Capture the cell that displays the provided text and extract its [x, y] central coordinate. 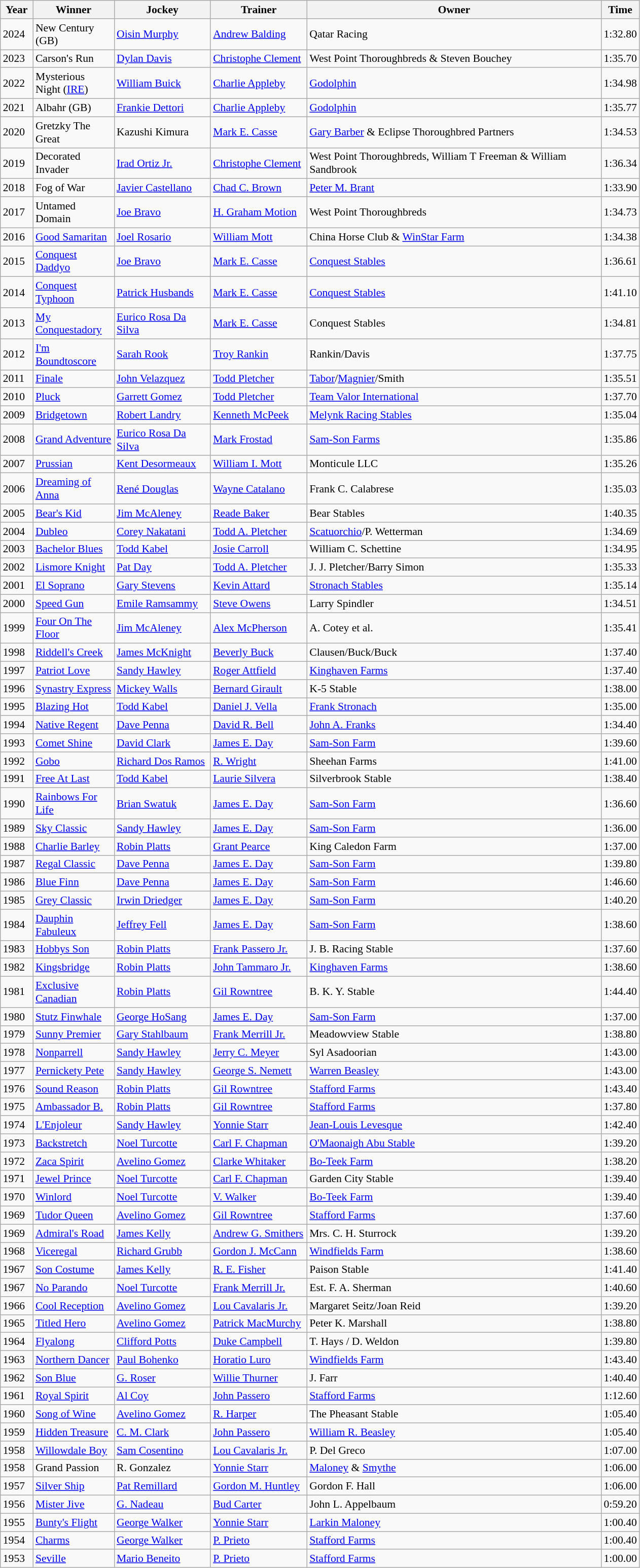
William R. Beasley [454, 1432]
Gary Stevens [162, 586]
Jean-Louis Levesque [454, 1125]
Daniel J. Vella [259, 707]
New Century (GB) [74, 34]
Mrs. C. H. Sturrock [454, 1233]
Sunny Premier [74, 1035]
Larry Spindler [454, 603]
Admiral's Road [74, 1233]
1:34.81 [620, 324]
Finale [74, 379]
1965 [17, 1324]
Margaret Seitz/Joan Reid [454, 1306]
Meadowview Stable [454, 1035]
Pat Remillard [162, 1486]
Winner [74, 10]
Royal Spirit [74, 1396]
1984 [17, 925]
Albahr (GB) [74, 108]
2013 [17, 324]
Pluck [74, 397]
2021 [17, 108]
O'Maonaigh Abu Stable [454, 1143]
Winlord [74, 1197]
Gordon J. McCann [259, 1252]
2012 [17, 354]
Mickey Walls [162, 689]
Bachelor Blues [74, 549]
Clausen/Buck/Buck [454, 653]
James McKnight [162, 653]
2018 [17, 188]
H. Graham Motion [259, 212]
Andrew G. Smithers [259, 1233]
Laurie Silvera [259, 779]
Kingsbridge [74, 968]
Mysterious Night (IRE) [74, 83]
Rankin/Davis [454, 354]
Monticule LLC [454, 464]
2009 [17, 415]
K-5 Stable [454, 689]
Conquest Typhoon [74, 292]
1:38.20 [620, 1161]
1:44.40 [620, 992]
Frankie Dettori [162, 108]
Corey Nakatani [162, 531]
1977 [17, 1071]
Est. F. A. Sherman [454, 1288]
1993 [17, 743]
Pat Day [162, 567]
1:35.77 [620, 108]
Gordon F. Hall [454, 1486]
1971 [17, 1179]
David R. Bell [259, 725]
2003 [17, 549]
Larkin Maloney [454, 1522]
Backstretch [74, 1143]
Son Costume [74, 1270]
Syl Asadoorian [454, 1053]
1:35.41 [620, 628]
Joel Rosario [162, 237]
1:41.10 [620, 292]
Rainbows For Life [74, 803]
Exclusive Canadian [74, 992]
Four On The Floor [74, 628]
Dubleo [74, 531]
Seville [74, 1559]
Silver Ship [74, 1486]
Richard Dos Ramos [162, 761]
1976 [17, 1089]
Qatar Racing [454, 34]
Good Samaritan [74, 237]
2010 [17, 397]
1:07.00 [620, 1450]
Stronach Stables [454, 586]
Garden City Stable [454, 1179]
1:37.80 [620, 1107]
Bunty's Flight [74, 1522]
Troy Rankin [259, 354]
1:41.00 [620, 761]
1978 [17, 1053]
Flyalong [74, 1342]
Sam-Son Farms [454, 439]
2002 [17, 567]
Al Coy [162, 1396]
1953 [17, 1559]
Grand Adventure [74, 439]
2000 [17, 603]
P. Del Greco [454, 1450]
Year [17, 10]
1989 [17, 828]
2016 [17, 237]
Lismore Knight [74, 567]
John L. Appelbaum [454, 1505]
R. Wright [259, 761]
1956 [17, 1505]
1968 [17, 1252]
2014 [17, 292]
West Point Thoroughbreds, William T Freeman & William Sandbrook [454, 163]
El Soprano [74, 586]
G. Roser [162, 1378]
C. M. Clark [162, 1432]
Titled Hero [74, 1324]
1:37.70 [620, 397]
Willie Thurner [259, 1378]
Josie Carroll [259, 549]
Javier Castellano [162, 188]
2015 [17, 262]
R. Gonzalez [162, 1468]
Paison Stable [454, 1270]
1:34.40 [620, 725]
1987 [17, 864]
1:41.40 [620, 1270]
B. K. Y. Stable [454, 992]
2022 [17, 83]
Andrew Balding [259, 34]
René Douglas [162, 489]
The Pheasant Stable [454, 1414]
R. E. Fisher [259, 1270]
1:37.75 [620, 354]
1:34.69 [620, 531]
1985 [17, 901]
1:35.14 [620, 586]
No Parando [74, 1288]
Carson's Run [74, 59]
1:38.40 [620, 779]
Tabor/Magnier/Smith [454, 379]
1:46.60 [620, 882]
West Point Thoroughbreds [454, 212]
1:34.98 [620, 83]
1986 [17, 882]
Bear Stables [454, 513]
Dreaming of Anna [74, 489]
L'Enjoleur [74, 1125]
My Conquestadory [74, 324]
Conquest Daddyo [74, 262]
Oisin Murphy [162, 34]
1955 [17, 1522]
Stutz Finwhale [74, 1017]
1981 [17, 992]
1:35.26 [620, 464]
1957 [17, 1486]
1:32.80 [620, 34]
T. Hays / D. Weldon [454, 1342]
1:35.03 [620, 489]
1975 [17, 1107]
1960 [17, 1414]
1:35.70 [620, 59]
Time [620, 10]
1:34.73 [620, 212]
1964 [17, 1342]
John A. Franks [454, 725]
Mister Jive [74, 1505]
1:39.60 [620, 743]
Hobbys Son [74, 949]
1:00.00 [620, 1559]
1:40.60 [620, 1288]
1974 [17, 1125]
1996 [17, 689]
Sky Classic [74, 828]
Chad C. Brown [259, 188]
Hidden Treasure [74, 1432]
Richard Grubb [162, 1252]
1:35.04 [620, 415]
Comet Shine [74, 743]
Decorated Invader [74, 163]
1954 [17, 1541]
Steve Owens [259, 603]
Tudor Queen [74, 1216]
Jockey [162, 10]
Native Regent [74, 725]
Dylan Davis [162, 59]
J. Farr [454, 1378]
1:36.60 [620, 803]
George S. Nemett [259, 1071]
Robert Landry [162, 415]
1991 [17, 779]
Scatuorchio/P. Wetterman [454, 531]
1979 [17, 1035]
1959 [17, 1432]
Willowdale Boy [74, 1450]
Sarah Rook [162, 354]
Melynk Racing Stables [454, 415]
Wayne Catalano [259, 489]
Sam Cosentino [162, 1450]
Nonparrell [74, 1053]
1:34.38 [620, 237]
Untamed Domain [74, 212]
Alex McPherson [259, 628]
Bernard Girault [259, 689]
2020 [17, 132]
Maloney & Smythe [454, 1468]
William C. Schettine [454, 549]
1:35.33 [620, 567]
1:34.53 [620, 132]
Dauphin Fabuleux [74, 925]
1962 [17, 1378]
Fog of War [74, 188]
Brian Swatuk [162, 803]
2007 [17, 464]
I'm Boundtoscore [74, 354]
1:35.00 [620, 707]
Song of Wine [74, 1414]
John Velazquez [162, 379]
Beverly Buck [259, 653]
William Mott [259, 237]
1963 [17, 1360]
2001 [17, 586]
Northern Dancer [74, 1360]
Owner [454, 10]
Irwin Driedger [162, 901]
Zaca Spirit [74, 1161]
Charms [74, 1541]
1:42.40 [620, 1125]
2024 [17, 34]
Bear's Kid [74, 513]
Patrick MacMurchy [259, 1324]
Gary Stahlbaum [162, 1035]
1999 [17, 628]
1998 [17, 653]
2004 [17, 531]
Riddell's Creek [74, 653]
1995 [17, 707]
1:34.95 [620, 549]
Frank Stronach [454, 707]
Speed Gun [74, 603]
Irad Ortiz Jr. [162, 163]
2011 [17, 379]
Pernickety Pete [74, 1071]
1:38.00 [620, 689]
Prussian [74, 464]
Team Valor International [454, 397]
Grey Classic [74, 901]
Silverbrook Stable [454, 779]
Emile Ramsammy [162, 603]
George HoSang [162, 1017]
Kent Desormeaux [162, 464]
V. Walker [259, 1197]
Jeffrey Fell [162, 925]
David Clark [162, 743]
Grand Passion [74, 1468]
1970 [17, 1197]
Gretzky The Great [74, 132]
1:12.60 [620, 1396]
1990 [17, 803]
Garrett Gomez [162, 397]
1:40.20 [620, 901]
1:36.00 [620, 828]
Clifford Potts [162, 1342]
Blazing Hot [74, 707]
1997 [17, 671]
1982 [17, 968]
2006 [17, 489]
Jerry C. Meyer [259, 1053]
1:36.34 [620, 163]
1980 [17, 1017]
Warren Beasley [454, 1071]
King Caledon Farm [454, 846]
A. Cotey et al. [454, 628]
Peter M. Brant [454, 188]
G. Nadeau [162, 1505]
Gordon M. Huntley [259, 1486]
J. B. Racing Stable [454, 949]
Patrick Husbands [162, 292]
Regal Classic [74, 864]
Duke Campbell [259, 1342]
Horatio Luro [259, 1360]
Kevin Attard [259, 586]
2017 [17, 212]
Jewel Prince [74, 1179]
William Buick [162, 83]
John Tammaro Jr. [259, 968]
1972 [17, 1161]
Kazushi Kimura [162, 132]
Paul Bohenko [162, 1360]
J. J. Pletcher/Barry Simon [454, 567]
Sheehan Farms [454, 761]
Cool Reception [74, 1306]
1:36.61 [620, 262]
1973 [17, 1143]
2005 [17, 513]
2008 [17, 439]
Grant Pearce [259, 846]
R. Harper [259, 1414]
1:35.86 [620, 439]
1994 [17, 725]
0:59.20 [620, 1505]
Charlie Barley [74, 846]
Patriot Love [74, 671]
1:40.35 [620, 513]
Sound Reason [74, 1089]
Peter K. Marshall [454, 1324]
Kenneth McPeek [259, 415]
1961 [17, 1396]
1988 [17, 846]
West Point Thoroughbreds & Steven Bouchey [454, 59]
1:34.51 [620, 603]
Frank Passero Jr. [259, 949]
Clarke Whitaker [259, 1161]
Bud Carter [259, 1505]
2019 [17, 163]
1:35.51 [620, 379]
Ambassador B. [74, 1107]
1:40.40 [620, 1378]
2023 [17, 59]
Trainer [259, 10]
Gary Barber & Eclipse Thoroughbred Partners [454, 132]
Mario Beneito [162, 1559]
Mark Frostad [259, 439]
Free At Last [74, 779]
1983 [17, 949]
Bridgetown [74, 415]
1992 [17, 761]
Gobo [74, 761]
William I. Mott [259, 464]
Son Blue [74, 1378]
Blue Finn [74, 882]
1966 [17, 1306]
1:33.90 [620, 188]
Synastry Express [74, 689]
Reade Baker [259, 513]
China Horse Club & WinStar Farm [454, 237]
Roger Attfield [259, 671]
Frank C. Calabrese [454, 489]
Viceregal [74, 1252]
